Output the (x, y) coordinate of the center of the cell containing the given text.  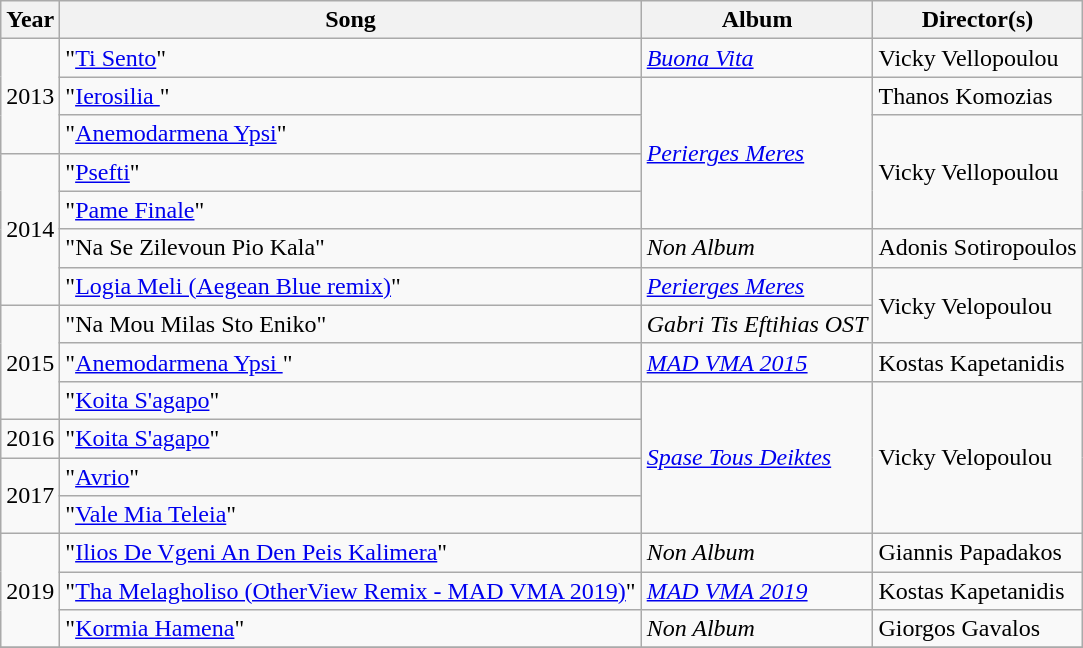
"Avrio" (350, 477)
Thanos Komozias (978, 96)
"Ti Sento" (350, 58)
"Logia Meli (Aegean Blue remix)" (350, 286)
Giorgos Gavalos (978, 629)
"Na Se Zilevoun Pio Kala" (350, 248)
"Anemodarmena Ypsi" (350, 134)
Year (30, 20)
Adonis Sotiropoulos (978, 248)
MAD VMA 2015 (757, 362)
"Na Mou Milas Sto Eniko" (350, 324)
2019 (30, 591)
"Pame Finale" (350, 210)
Giannis Papadakos (978, 553)
2015 (30, 362)
Album (757, 20)
"Ierosilia " (350, 96)
"Kormia Hamena" (350, 629)
Buona Vita (757, 58)
MAD VMA 2019 (757, 591)
"Tha Melagholiso (OtherView Remix - MAD VMA 2019)" (350, 591)
"Ilios De Vgeni An Den Peis Kalimera" (350, 553)
2013 (30, 96)
"Anemodarmena Ypsi " (350, 362)
2016 (30, 438)
"Psefti" (350, 172)
2017 (30, 496)
"Vale Mia Teleia" (350, 515)
2014 (30, 229)
Gabri Tis Eftihias OST (757, 324)
Song (350, 20)
Director(s) (978, 20)
Spase Tous Deiktes (757, 457)
